Identify which cell holds the provided text, then report its [x, y] central coordinate. 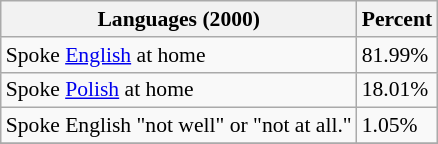
1.05% [397, 126]
18.01% [397, 90]
Percent [397, 19]
Languages (2000) [179, 19]
Spoke English at home [179, 55]
Spoke English "not well" or "not at all." [179, 126]
81.99% [397, 55]
Spoke Polish at home [179, 90]
